Find where the given text appears and provide that cell's center as [X, Y] coordinate. 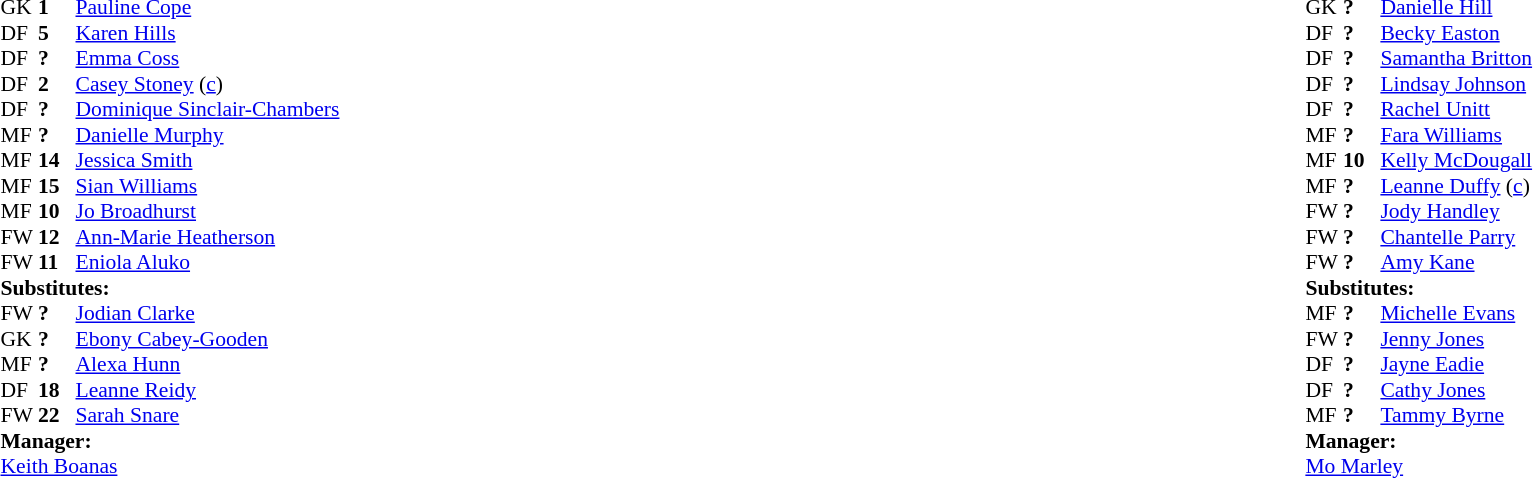
15 [57, 186]
Alexa Hunn [208, 365]
Chantelle Parry [1456, 237]
Jodian Clarke [208, 313]
Samantha Britton [1456, 59]
Eniola Aluko [208, 263]
Michelle Evans [1456, 313]
Amy Kane [1456, 263]
Jody Handley [1456, 211]
Jayne Eadie [1456, 365]
Fara Williams [1456, 135]
Ann-Marie Heatherson [208, 237]
Rachel Unitt [1456, 109]
Jenny Jones [1456, 339]
18 [57, 390]
Leanne Reidy [208, 390]
Cathy Jones [1456, 390]
11 [57, 263]
Sarah Snare [208, 415]
Jo Broadhurst [208, 211]
Kelly McDougall [1456, 161]
GK [19, 339]
2 [57, 84]
Lindsay Johnson [1456, 84]
Ebony Cabey-Gooden [208, 339]
Dominique Sinclair-Chambers [208, 109]
Becky Easton [1456, 33]
Casey Stoney (c) [208, 84]
Karen Hills [208, 33]
12 [57, 237]
Danielle Murphy [208, 135]
Tammy Byrne [1456, 415]
14 [57, 161]
5 [57, 33]
Jessica Smith [208, 161]
Leanne Duffy (c) [1456, 186]
22 [57, 415]
Sian Williams [208, 186]
Emma Coss [208, 59]
